Search for the cell housing the specified text and yield its [x, y] center coordinate. 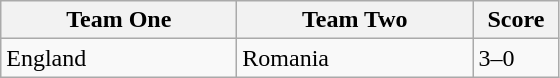
Romania [355, 58]
3–0 [516, 58]
England [119, 58]
Team One [119, 20]
Score [516, 20]
Team Two [355, 20]
